Capture the cell that displays the provided text and extract its (X, Y) central coordinate. 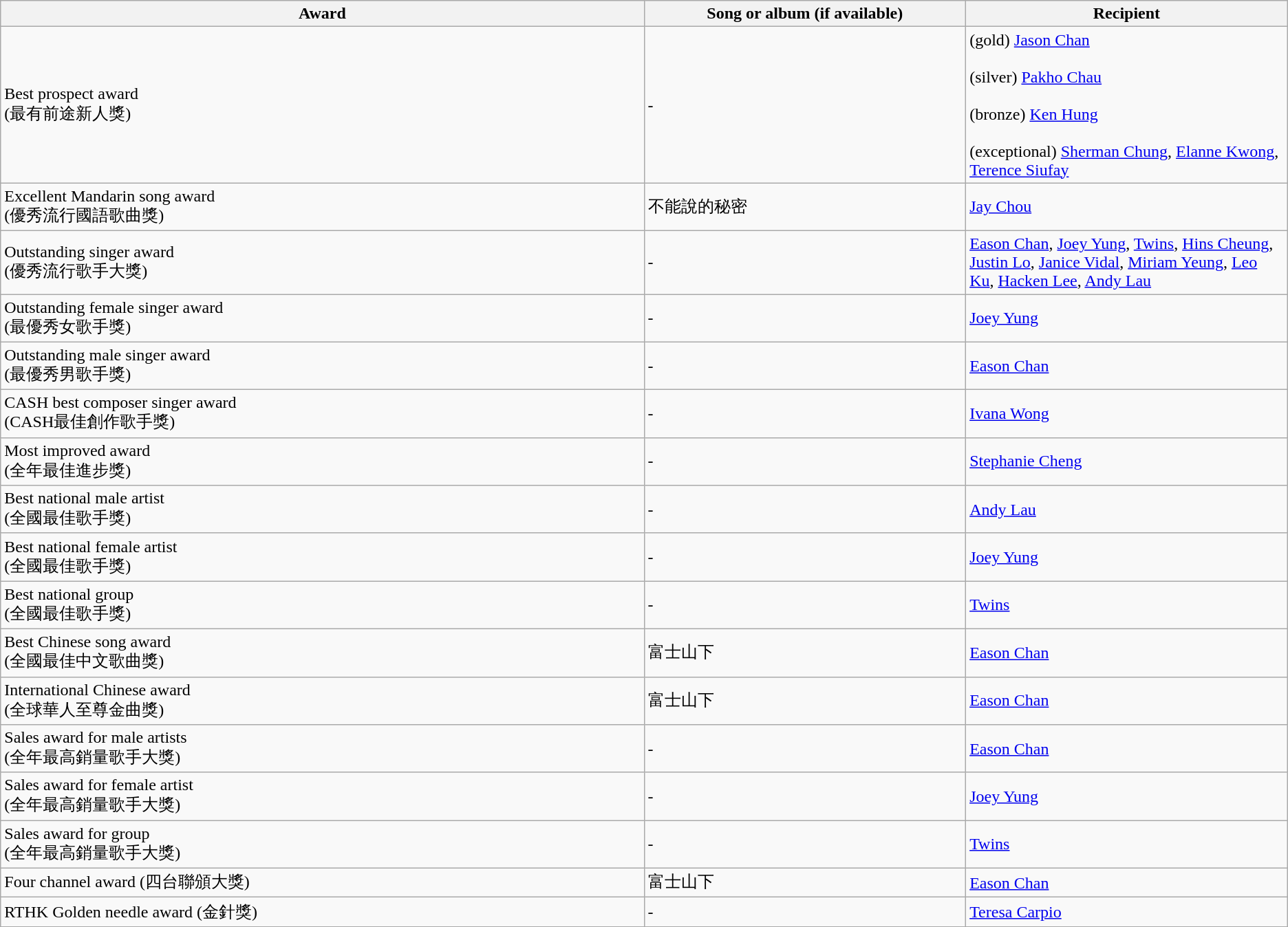
Best Chinese song award(全國最佳中文歌曲獎) (322, 653)
Sales award for group(全年最高銷量歌手大獎) (322, 844)
Best national male artist(全國最佳歌手獎) (322, 510)
Award (322, 14)
Sales award for male artists(全年最高銷量歌手大獎) (322, 749)
Ivana Wong (1127, 414)
Outstanding female singer award(最優秀女歌手獎) (322, 318)
International Chinese award(全球華人至尊金曲獎) (322, 701)
CASH best composer singer award(CASH最佳創作歌手獎) (322, 414)
不能說的秘密 (805, 207)
Best national female artist(全國最佳歌手獎) (322, 557)
Jay Chou (1127, 207)
Sales award for female artist(全年最高銷量歌手大獎) (322, 796)
Outstanding singer award(優秀流行歌手大獎) (322, 262)
Outstanding male singer award(最優秀男歌手獎) (322, 366)
Recipient (1127, 14)
Best prospect award(最有前途新人獎) (322, 105)
Eason Chan, Joey Yung, Twins, Hins Cheung, Justin Lo, Janice Vidal, Miriam Yeung, Leo Ku, Hacken Lee, Andy Lau (1127, 262)
Andy Lau (1127, 510)
Best national group(全國最佳歌手獎) (322, 605)
Stephanie Cheng (1127, 461)
RTHK Golden needle award (金針獎) (322, 912)
(gold) Jason Chan(silver) Pakho Chau(bronze) Ken Hung(exceptional) Sherman Chung, Elanne Kwong, Terence Siufay (1127, 105)
Song or album (if available) (805, 14)
Teresa Carpio (1127, 912)
Most improved award(全年最佳進步獎) (322, 461)
Excellent Mandarin song award(優秀流行國語歌曲獎) (322, 207)
Four channel award (四台聯頒大獎) (322, 883)
